Identify which cell holds the provided text, then report its [x, y] central coordinate. 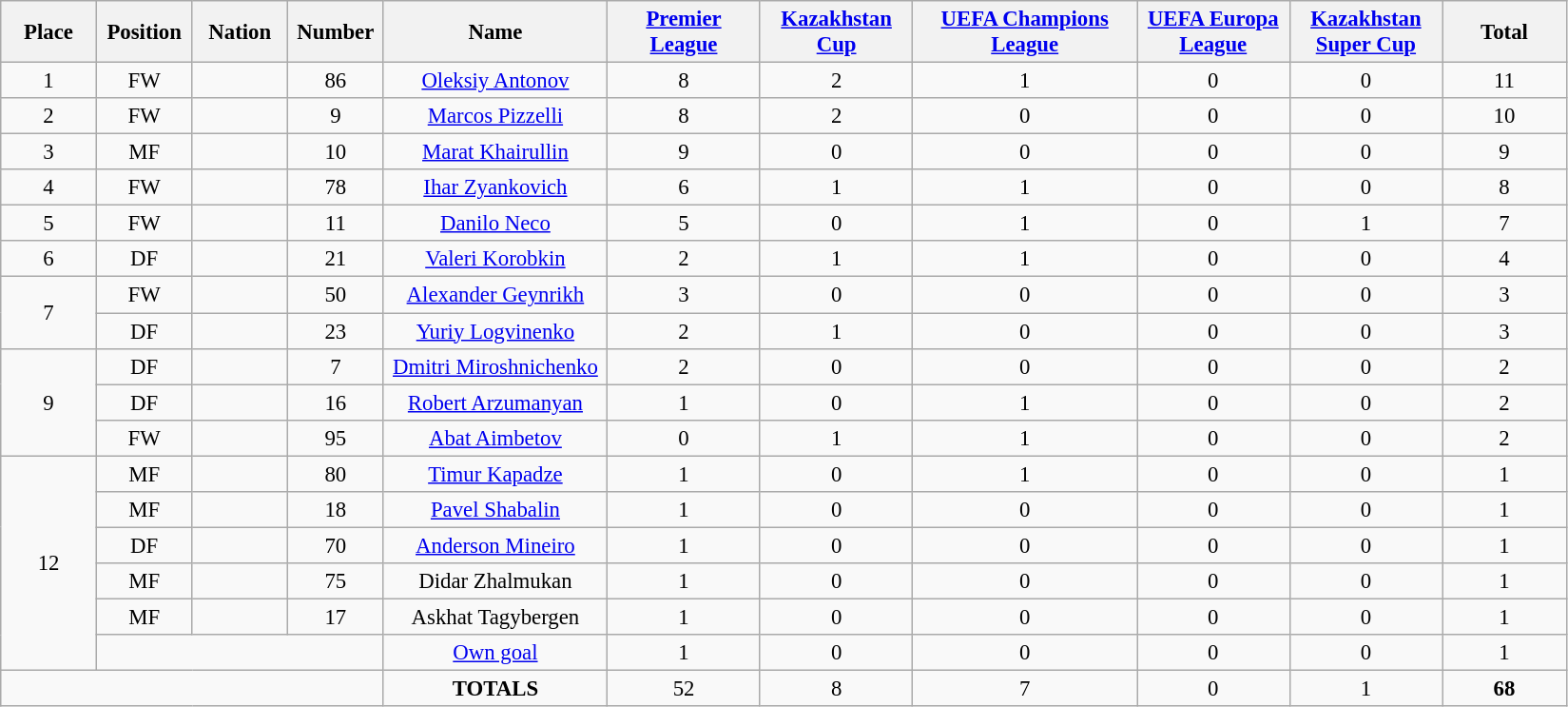
18 [337, 510]
Number [337, 32]
Place [49, 32]
Alexander Geynrikh [495, 295]
86 [337, 81]
12 [49, 563]
78 [337, 187]
UEFA Champions League [1025, 32]
Didar Zhalmukan [495, 581]
17 [337, 617]
Anderson Mineiro [495, 545]
Total [1504, 32]
Kazakhstan Cup [837, 32]
Abat Aimbetov [495, 438]
80 [337, 474]
16 [337, 403]
21 [337, 260]
70 [337, 545]
Yuriy Logvinenko [495, 331]
Timur Kapadze [495, 474]
Marat Khairullin [495, 152]
Position [145, 32]
Pavel Shabalin [495, 510]
TOTALS [495, 689]
Name [495, 32]
Kazakhstan Super Cup [1365, 32]
Nation [240, 32]
Oleksiy Antonov [495, 81]
Valeri Korobkin [495, 260]
Robert Arzumanyan [495, 403]
Premier League [685, 32]
Danilo Neco [495, 224]
75 [337, 581]
50 [337, 295]
Dmitri Miroshnichenko [495, 366]
Marcos Pizzelli [495, 116]
95 [337, 438]
Ihar Zyankovich [495, 187]
23 [337, 331]
68 [1504, 689]
52 [685, 689]
UEFA Europa League [1213, 32]
Askhat Tagybergen [495, 617]
Own goal [495, 653]
